Detect which cell encompasses the target text, then output its (x, y) center coordinate. 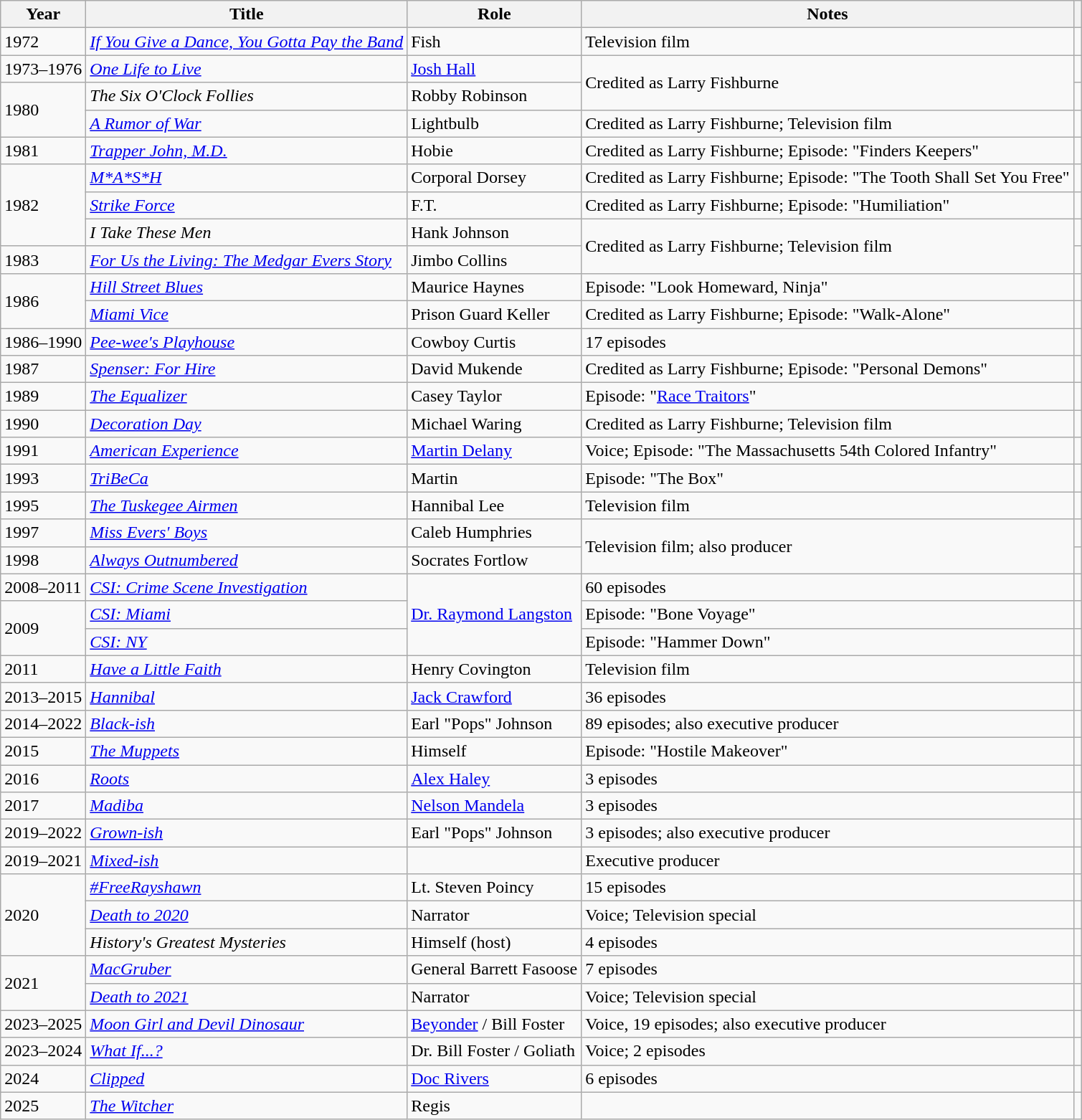
Roots (247, 778)
General Barrett Fasoose (495, 969)
Moon Girl and Devil Dinosaur (247, 1024)
Socrates Fortlow (495, 560)
2014–2022 (43, 723)
Hannibal (247, 696)
1990 (43, 424)
Credited as Larry Fishburne; Episode: "Humiliation" (827, 205)
Josh Hall (495, 69)
Jack Crawford (495, 696)
4 episodes (827, 942)
Credited as Larry Fishburne (827, 82)
Have a Little Faith (247, 669)
Hobie (495, 151)
CSI: Crime Scene Investigation (247, 587)
For Us the Living: The Medgar Evers Story (247, 260)
I Take These Men (247, 232)
Death to 2020 (247, 915)
Henry Covington (495, 669)
1982 (43, 205)
2016 (43, 778)
1981 (43, 151)
Hannibal Lee (495, 506)
2019–2022 (43, 833)
MacGruber (247, 969)
Death to 2021 (247, 997)
The Equalizer (247, 397)
Episode: "Race Traitors" (827, 397)
1993 (43, 478)
Miami Vice (247, 314)
2015 (43, 751)
7 episodes (827, 969)
Trapper John, M.D. (247, 151)
Prison Guard Keller (495, 314)
F.T. (495, 205)
3 episodes; also executive producer (827, 833)
2020 (43, 915)
1987 (43, 369)
Maurice Haynes (495, 287)
Doc Rivers (495, 1078)
Episode: "Hammer Down" (827, 642)
Decoration Day (247, 424)
Mixed-ish (247, 860)
Credited as Larry Fishburne; Episode: "Walk-Alone" (827, 314)
Cowboy Curtis (495, 342)
2008–2011 (43, 587)
2011 (43, 669)
Pee-wee's Playhouse (247, 342)
One Life to Live (247, 69)
2013–2015 (43, 696)
Dr. Raymond Langston (495, 614)
Hank Johnson (495, 232)
If You Give a Dance, You Gotta Pay the Band (247, 42)
CSI: Miami (247, 614)
1998 (43, 560)
Television film; also producer (827, 546)
Himself (host) (495, 942)
M*A*S*H (247, 178)
6 episodes (827, 1078)
60 episodes (827, 587)
1986–1990 (43, 342)
Robby Robinson (495, 96)
1997 (43, 533)
What If...? (247, 1051)
Lightbulb (495, 123)
Lt. Steven Poincy (495, 888)
The Tuskegee Airmen (247, 506)
Beyonder / Bill Foster (495, 1024)
Executive producer (827, 860)
Voice; Episode: "The Massachusetts 54th Colored Infantry" (827, 451)
Clipped (247, 1078)
Credited as Larry Fishburne; Episode: "Personal Demons" (827, 369)
Casey Taylor (495, 397)
CSI: NY (247, 642)
17 episodes (827, 342)
1983 (43, 260)
1980 (43, 110)
Episode: "The Box" (827, 478)
#FreeRayshawn (247, 888)
1989 (43, 397)
The Six O'Clock Follies (247, 96)
2023–2025 (43, 1024)
The Witcher (247, 1106)
Notes (827, 14)
American Experience (247, 451)
Madiba (247, 806)
The Muppets (247, 751)
Credited as Larry Fishburne; Episode: "Finders Keepers" (827, 151)
2019–2021 (43, 860)
Voice; 2 episodes (827, 1051)
1991 (43, 451)
Caleb Humphries (495, 533)
Himself (495, 751)
2023–2024 (43, 1051)
Episode: "Bone Voyage" (827, 614)
Voice, 19 episodes; also executive producer (827, 1024)
1986 (43, 300)
2009 (43, 628)
1972 (43, 42)
A Rumor of War (247, 123)
1995 (43, 506)
Nelson Mandela (495, 806)
Fish (495, 42)
Year (43, 14)
Jimbo Collins (495, 260)
Hill Street Blues (247, 287)
Credited as Larry Fishburne; Episode: "The Tooth Shall Set You Free" (827, 178)
Title (247, 14)
Role (495, 14)
89 episodes; also executive producer (827, 723)
Regis (495, 1106)
Alex Haley (495, 778)
2025 (43, 1106)
Miss Evers' Boys (247, 533)
Spenser: For Hire (247, 369)
Strike Force (247, 205)
2024 (43, 1078)
2017 (43, 806)
TriBeCa (247, 478)
Michael Waring (495, 424)
15 episodes (827, 888)
Martin (495, 478)
Martin Delany (495, 451)
Episode: "Look Homeward, Ninja" (827, 287)
Black-ish (247, 723)
1973–1976 (43, 69)
Dr. Bill Foster / Goliath (495, 1051)
Corporal Dorsey (495, 178)
Episode: "Hostile Makeover" (827, 751)
Grown-ish (247, 833)
David Mukende (495, 369)
36 episodes (827, 696)
2021 (43, 983)
History's Greatest Mysteries (247, 942)
Always Outnumbered (247, 560)
